Return the [x, y] coordinate for the center point of the cell that contains the specified text.  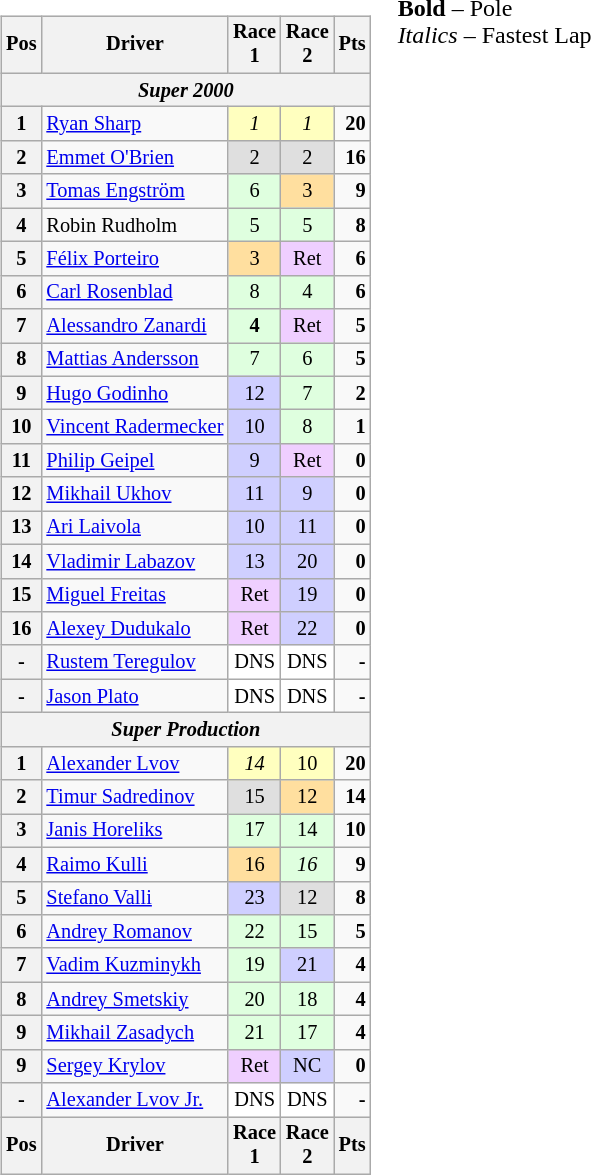
Alexander Lvov Jr. [134, 1100]
Alexander Lvov [134, 763]
Philip Geipel [134, 461]
Carl Rosenblad [134, 292]
Andrey Smetskiy [134, 999]
Super Production [186, 730]
Rustem Teregulov [134, 662]
Hugo Godinho [134, 393]
Mattias Andersson [134, 360]
Super 2000 [186, 90]
Alexey Dudukalo [134, 629]
Alessandro Zanardi [134, 326]
Miguel Freitas [134, 595]
Tomas Engström [134, 191]
Raimo Kulli [134, 864]
Timur Sadredinov [134, 797]
Vadim Kuzminykh [134, 965]
Jason Plato [134, 696]
Vincent Radermecker [134, 427]
NC [308, 1066]
Emmet O'Brien [134, 158]
Sergey Krylov [134, 1066]
Robin Rudholm [134, 225]
23 [254, 898]
Félix Porteiro [134, 259]
Ari Laivola [134, 528]
Mikhail Ukhov [134, 494]
Mikhail Zasadych [134, 1033]
Stefano Valli [134, 898]
Vladimir Labazov [134, 561]
Andrey Romanov [134, 932]
Ryan Sharp [134, 124]
18 [308, 999]
Janis Horeliks [134, 831]
